Return (X, Y) of the center of cell containing provided text 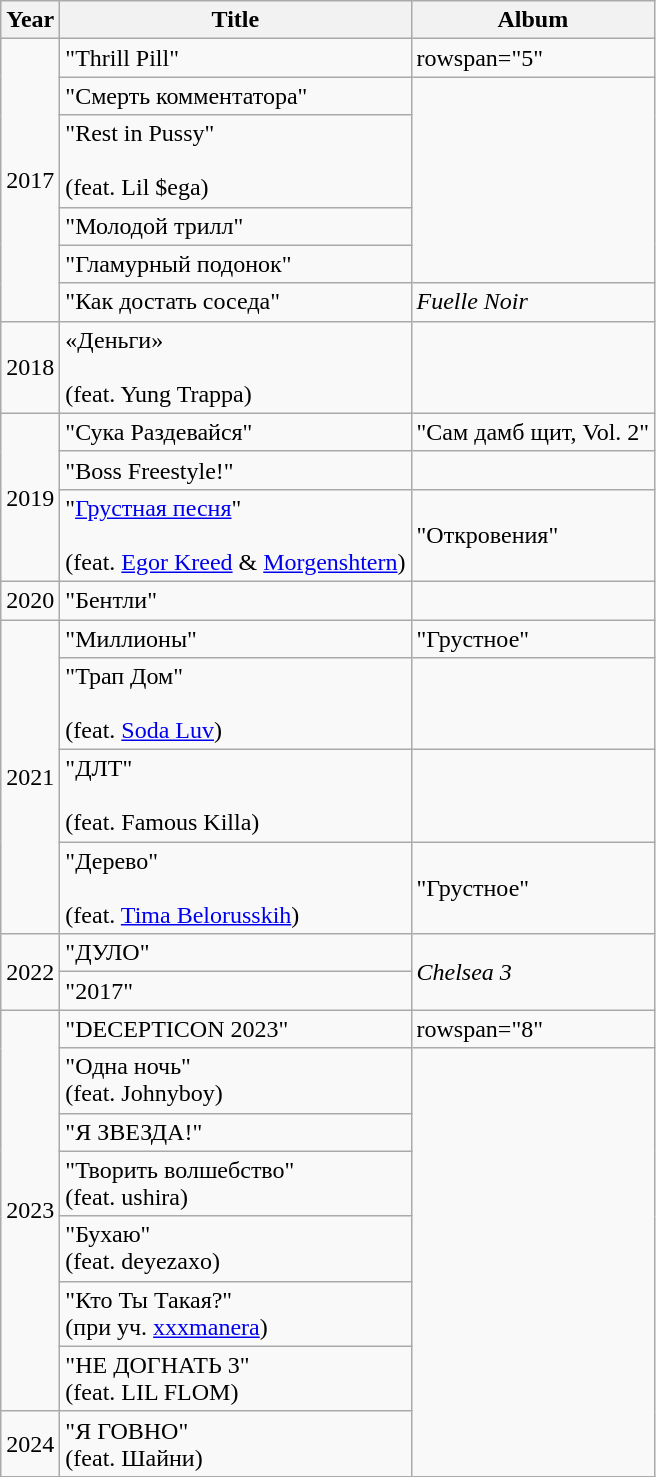
"Гламурный подонок" (236, 264)
2022 (30, 972)
"Грустная песня"(feat. Egor Kreed & Morgenshtern) (236, 535)
"Как достать соседа" (236, 302)
"Одна ночь"(feat. Johnyboy) (236, 1080)
"Молодой трилл" (236, 226)
Chelsea 3 (533, 972)
"2017" (236, 991)
"DECEPTICON 2023" (236, 1029)
2018 (30, 367)
Album (533, 20)
2021 (30, 777)
«Деньги»(feat. Yung Trappa) (236, 367)
rowspan="8" (533, 1029)
"Дерево"(feat. Tima Belorusskih) (236, 888)
"ДУЛО" (236, 953)
"Thrill Pill" (236, 58)
"Смерть комментатора" (236, 96)
"Я ЗВЕЗДА!" (236, 1132)
"Сука Раздевайся" (236, 432)
"Rest in Pussy"(feat. Lil $ega) (236, 161)
Title (236, 20)
"Бентли" (236, 600)
2020 (30, 600)
"Я ГОВНО"(feat. Шайни) (236, 1444)
"Boss Freestyle!" (236, 470)
Fuelle Noir (533, 302)
"Откровения" (533, 535)
2017 (30, 180)
rowspan="5" (533, 58)
"Сам дамб щит, Vol. 2" (533, 432)
"ДЛТ"(feat. Famous Killa) (236, 796)
2019 (30, 497)
2023 (30, 1210)
"Бухаю"(feat. deyezaxo) (236, 1248)
"Трап Дом"(feat. Soda Luv) (236, 704)
2024 (30, 1444)
"Кто Ты Такая?"(при уч. xxxmanera) (236, 1314)
"НЕ ДОГНАТЬ 3"(feat. LIL FLOM) (236, 1378)
Year (30, 20)
"Творить волшебство"(feat. ushira) (236, 1184)
"Миллионы" (236, 639)
